Find where the given text appears and provide that cell's center as (X, Y) coordinate. 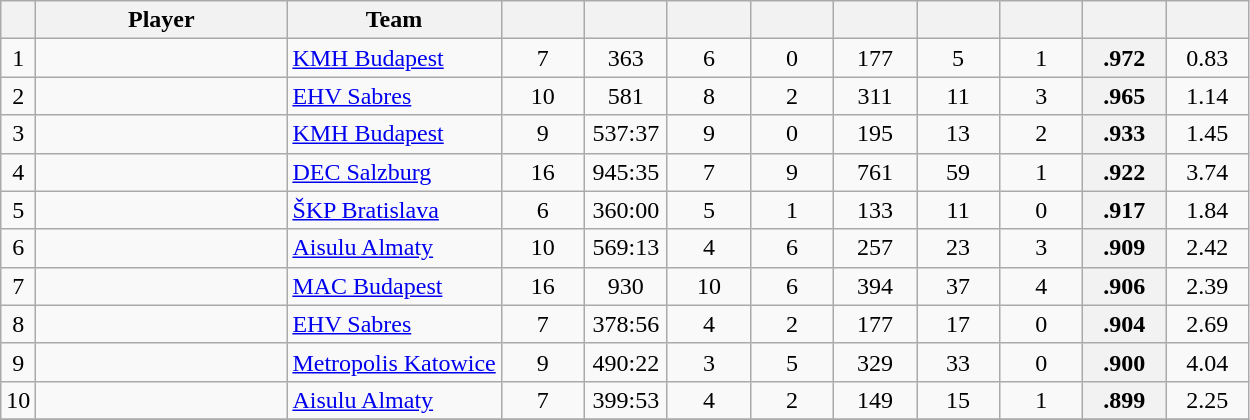
257 (874, 248)
.900 (1124, 362)
.904 (1124, 324)
MAC Budapest (394, 286)
.917 (1124, 210)
.972 (1124, 58)
37 (958, 286)
2.42 (1208, 248)
17 (958, 324)
23 (958, 248)
13 (958, 134)
149 (874, 400)
930 (626, 286)
195 (874, 134)
360:00 (626, 210)
ŠKP Bratislava (394, 210)
1.84 (1208, 210)
133 (874, 210)
2.25 (1208, 400)
1.14 (1208, 96)
363 (626, 58)
2.69 (1208, 324)
.965 (1124, 96)
DEC Salzburg (394, 172)
.909 (1124, 248)
329 (874, 362)
378:56 (626, 324)
Team (394, 20)
537:37 (626, 134)
1.45 (1208, 134)
33 (958, 362)
0.83 (1208, 58)
394 (874, 286)
2.39 (1208, 286)
311 (874, 96)
.899 (1124, 400)
3.74 (1208, 172)
945:35 (626, 172)
581 (626, 96)
490:22 (626, 362)
569:13 (626, 248)
15 (958, 400)
Metropolis Katowice (394, 362)
.922 (1124, 172)
761 (874, 172)
.933 (1124, 134)
59 (958, 172)
399:53 (626, 400)
Player (162, 20)
.906 (1124, 286)
4.04 (1208, 362)
